Pinpoint the cell where the given text exists, returning its (x, y) midpoint coordinate. 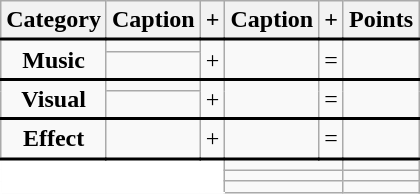
Effect (54, 139)
Visual (54, 99)
Music (54, 60)
Category (54, 20)
Points (380, 20)
